From the cell containing the given text, extract its center point as (X, Y) coordinate. 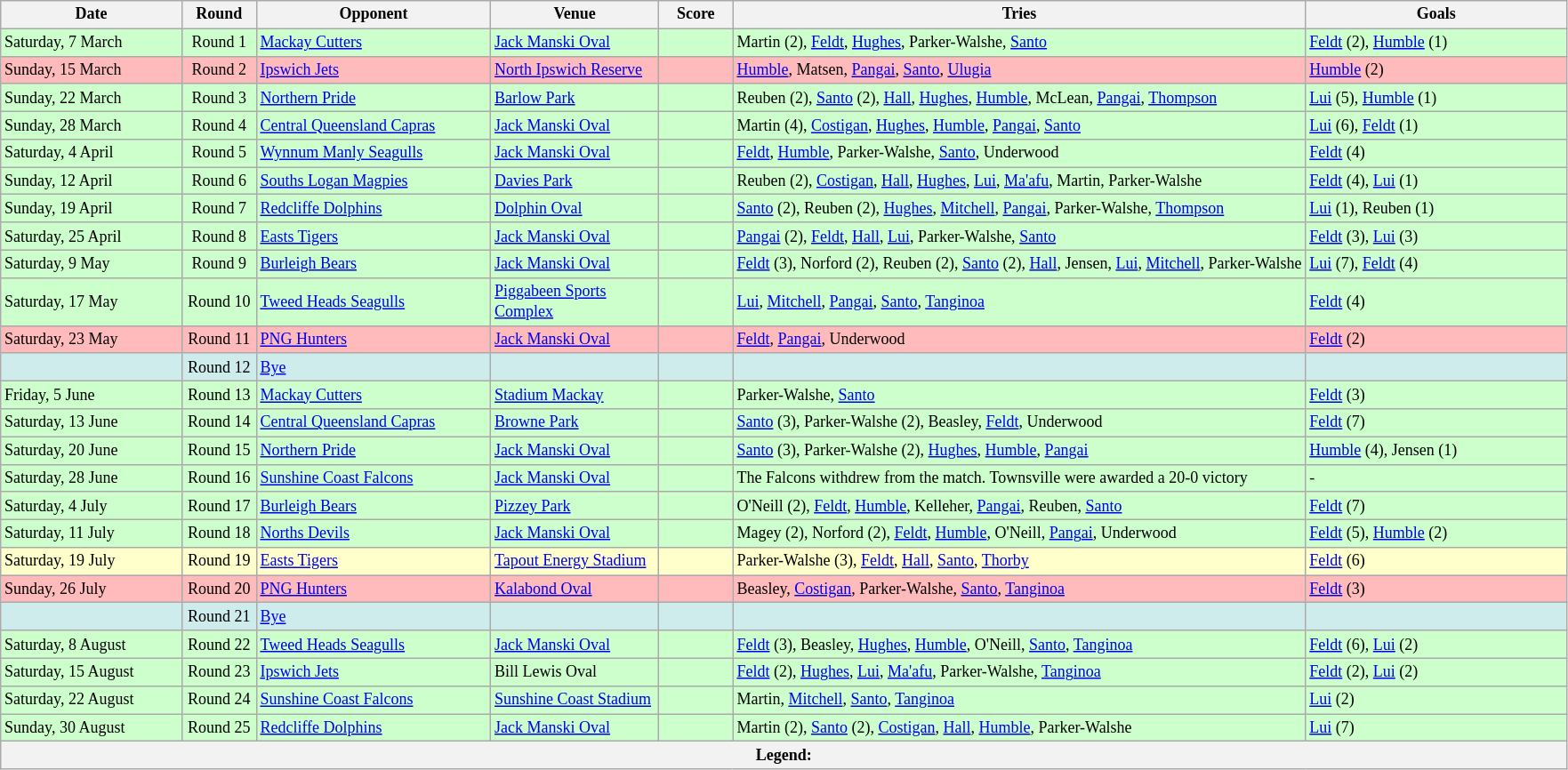
Feldt (3), Norford (2), Reuben (2), Santo (2), Hall, Jensen, Lui, Mitchell, Parker-Walshe (1019, 263)
O'Neill (2), Feldt, Humble, Kelleher, Pangai, Reuben, Santo (1019, 505)
Opponent (374, 14)
- (1436, 478)
Saturday, 4 April (92, 153)
Lui, Mitchell, Pangai, Santo, Tanginoa (1019, 301)
Feldt, Humble, Parker-Walshe, Santo, Underwood (1019, 153)
Sunday, 15 March (92, 69)
Feldt (5), Humble (2) (1436, 533)
Davies Park (575, 181)
Score (696, 14)
Round 9 (219, 263)
Sunshine Coast Stadium (575, 699)
Dolphin Oval (575, 208)
Round 10 (219, 301)
Lui (1), Reuben (1) (1436, 208)
Browne Park (575, 423)
Round 20 (219, 589)
Saturday, 13 June (92, 423)
Round 18 (219, 533)
Round 23 (219, 672)
Friday, 5 June (92, 395)
Souths Logan Magpies (374, 181)
Lui (7) (1436, 727)
Round 11 (219, 340)
Feldt (3), Beasley, Hughes, Humble, O'Neill, Santo, Tanginoa (1019, 644)
Reuben (2), Santo (2), Hall, Hughes, Humble, McLean, Pangai, Thompson (1019, 98)
Round 19 (219, 562)
Round 1 (219, 43)
Legend: (784, 756)
Saturday, 23 May (92, 340)
Sunday, 28 March (92, 124)
Saturday, 8 August (92, 644)
Norths Devils (374, 533)
Round 4 (219, 124)
Pangai (2), Feldt, Hall, Lui, Parker-Walshe, Santo (1019, 237)
Barlow Park (575, 98)
Feldt (6) (1436, 562)
Venue (575, 14)
Feldt (2), Humble (1) (1436, 43)
Date (92, 14)
Round 21 (219, 617)
Martin (2), Santo (2), Costigan, Hall, Humble, Parker-Walshe (1019, 727)
Parker-Walshe (3), Feldt, Hall, Santo, Thorby (1019, 562)
Tries (1019, 14)
Saturday, 22 August (92, 699)
Santo (3), Parker-Walshe (2), Beasley, Feldt, Underwood (1019, 423)
Round 14 (219, 423)
Saturday, 15 August (92, 672)
Round 2 (219, 69)
Round 22 (219, 644)
Round 6 (219, 181)
Round 17 (219, 505)
Feldt (2), Lui (2) (1436, 672)
Feldt (2) (1436, 340)
Santo (3), Parker-Walshe (2), Hughes, Humble, Pangai (1019, 450)
Feldt (6), Lui (2) (1436, 644)
Saturday, 20 June (92, 450)
Magey (2), Norford (2), Feldt, Humble, O'Neill, Pangai, Underwood (1019, 533)
Saturday, 25 April (92, 237)
Pizzey Park (575, 505)
Saturday, 4 July (92, 505)
Saturday, 17 May (92, 301)
Feldt (4), Lui (1) (1436, 181)
Feldt, Pangai, Underwood (1019, 340)
Goals (1436, 14)
Round 5 (219, 153)
Humble, Matsen, Pangai, Santo, Ulugia (1019, 69)
Humble (2) (1436, 69)
Saturday, 19 July (92, 562)
Sunday, 19 April (92, 208)
Reuben (2), Costigan, Hall, Hughes, Lui, Ma'afu, Martin, Parker-Walshe (1019, 181)
Humble (4), Jensen (1) (1436, 450)
The Falcons withdrew from the match. Townsville were awarded a 20-0 victory (1019, 478)
Saturday, 28 June (92, 478)
Round 12 (219, 366)
Santo (2), Reuben (2), Hughes, Mitchell, Pangai, Parker-Walshe, Thompson (1019, 208)
Feldt (3), Lui (3) (1436, 237)
Lui (7), Feldt (4) (1436, 263)
Martin, Mitchell, Santo, Tanginoa (1019, 699)
Saturday, 11 July (92, 533)
Feldt (2), Hughes, Lui, Ma'afu, Parker-Walshe, Tanginoa (1019, 672)
Round 16 (219, 478)
Saturday, 9 May (92, 263)
Round 24 (219, 699)
Round 25 (219, 727)
Parker-Walshe, Santo (1019, 395)
Wynnum Manly Seagulls (374, 153)
Sunday, 12 April (92, 181)
Sunday, 30 August (92, 727)
Sunday, 26 July (92, 589)
Piggabeen Sports Complex (575, 301)
Bill Lewis Oval (575, 672)
Round 13 (219, 395)
Beasley, Costigan, Parker-Walshe, Santo, Tanginoa (1019, 589)
Lui (5), Humble (1) (1436, 98)
Martin (2), Feldt, Hughes, Parker-Walshe, Santo (1019, 43)
Lui (6), Feldt (1) (1436, 124)
Round 7 (219, 208)
Stadium Mackay (575, 395)
Round (219, 14)
Saturday, 7 March (92, 43)
North Ipswich Reserve (575, 69)
Round 8 (219, 237)
Tapout Energy Stadium (575, 562)
Sunday, 22 March (92, 98)
Lui (2) (1436, 699)
Round 3 (219, 98)
Kalabond Oval (575, 589)
Martin (4), Costigan, Hughes, Humble, Pangai, Santo (1019, 124)
Round 15 (219, 450)
